For the text-containing cell, return its midpoint in [x, y] coordinate format. 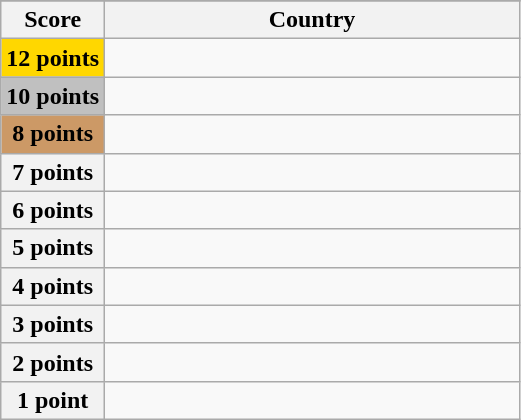
3 points [53, 324]
Score [53, 20]
5 points [53, 248]
1 point [53, 400]
10 points [53, 96]
6 points [53, 210]
4 points [53, 286]
12 points [53, 58]
7 points [53, 172]
8 points [53, 134]
Country [312, 20]
2 points [53, 362]
